Detect which cell encompasses the target text, then output its (X, Y) center coordinate. 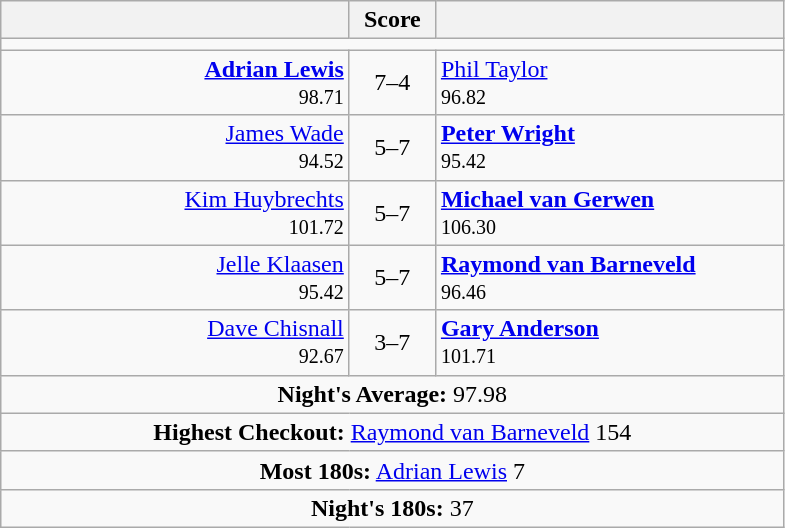
Highest Checkout: Raymond van Barneveld 154 (392, 432)
Night's 180s: 37 (392, 508)
Most 180s: Adrian Lewis 7 (392, 470)
Michael van Gerwen 106.30 (610, 212)
Peter Wright 95.42 (610, 148)
Jelle Klaasen 95.42 (176, 278)
7–4 (392, 82)
Dave Chisnall 92.67 (176, 342)
Raymond van Barneveld 96.46 (610, 278)
Adrian Lewis 98.71 (176, 82)
Gary Anderson 101.71 (610, 342)
Score (392, 20)
3–7 (392, 342)
Night's Average: 97.98 (392, 394)
Phil Taylor 96.82 (610, 82)
Kim Huybrechts 101.72 (176, 212)
James Wade 94.52 (176, 148)
